Provide the (X, Y) coordinate of the cell's center where the given text is located.  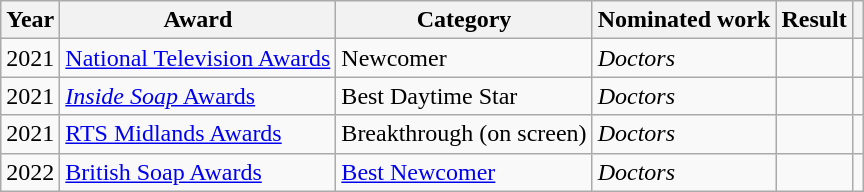
Nominated work (684, 20)
Newcomer (464, 58)
Best Daytime Star (464, 96)
RTS Midlands Awards (198, 134)
Breakthrough (on screen) (464, 134)
British Soap Awards (198, 172)
Year (30, 20)
National Television Awards (198, 58)
2022 (30, 172)
Award (198, 20)
Best Newcomer (464, 172)
Result (814, 20)
Category (464, 20)
Inside Soap Awards (198, 96)
